Return the (x, y) coordinate for the center point of the cell that contains the specified text.  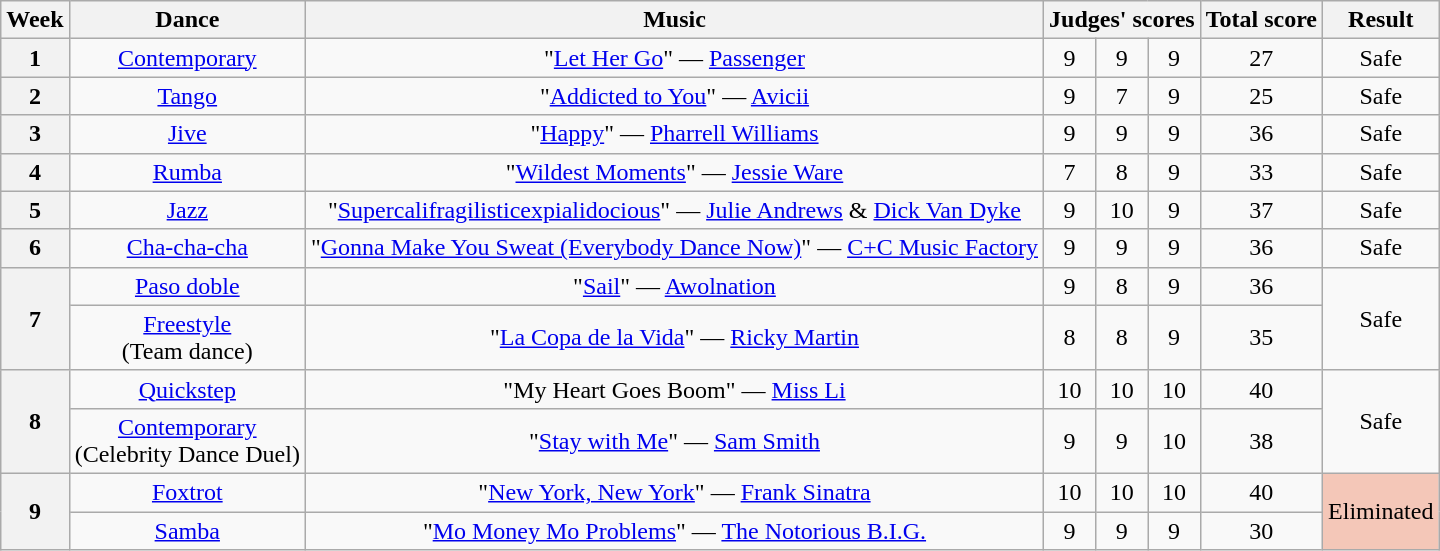
Quickstep (187, 389)
Foxtrot (187, 492)
"Gonna Make You Sweat (Everybody Dance Now)" — C+C Music Factory (674, 248)
"New York, New York" — Frank Sinatra (674, 492)
Contemporary(Celebrity Dance Duel) (187, 440)
25 (1261, 96)
Judges' scores (1122, 20)
Rumba (187, 172)
4 (35, 172)
"Happy" — Pharrell Williams (674, 134)
Cha-cha-cha (187, 248)
38 (1261, 440)
6 (35, 248)
33 (1261, 172)
"Addicted to You" — Avicii (674, 96)
Contemporary (187, 58)
"Let Her Go" — Passenger (674, 58)
Eliminated (1381, 511)
Tango (187, 96)
Total score (1261, 20)
"Sail" — Awolnation (674, 286)
Freestyle(Team dance) (187, 338)
"Wildest Moments" — Jessie Ware (674, 172)
Music (674, 20)
Samba (187, 531)
30 (1261, 531)
"Stay with Me" — Sam Smith (674, 440)
5 (35, 210)
27 (1261, 58)
Week (35, 20)
Jazz (187, 210)
Dance (187, 20)
2 (35, 96)
1 (35, 58)
35 (1261, 338)
"Supercalifragilisticexpialidocious" — Julie Andrews & Dick Van Dyke (674, 210)
"Mo Money Mo Problems" — The Notorious B.I.G. (674, 531)
3 (35, 134)
"La Copa de la Vida" — Ricky Martin (674, 338)
Result (1381, 20)
Jive (187, 134)
"My Heart Goes Boom" — Miss Li (674, 389)
37 (1261, 210)
Paso doble (187, 286)
